Scan for the cell matching the given text and deliver its (X, Y) coordinate at center. 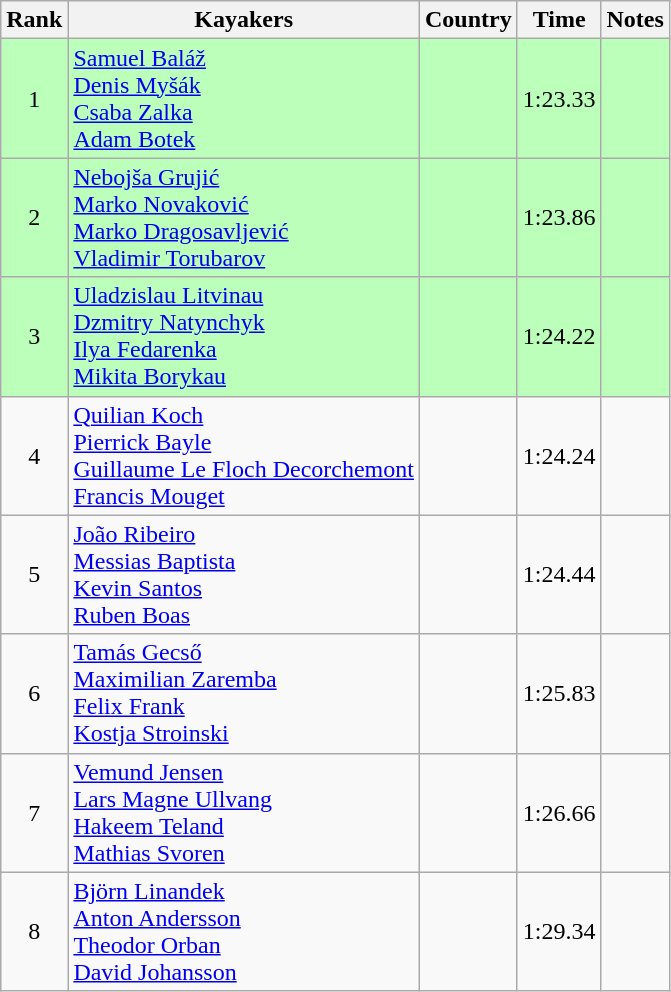
7 (34, 812)
Nebojša GrujićMarko NovakovićMarko DragosavljevićVladimir Torubarov (244, 218)
1:23.33 (559, 98)
1:24.44 (559, 574)
1:23.86 (559, 218)
4 (34, 456)
1:25.83 (559, 694)
5 (34, 574)
3 (34, 336)
Quilian KochPierrick BayleGuillaume Le Floch DecorchemontFrancis Mouget (244, 456)
6 (34, 694)
João RibeiroMessias BaptistaKevin SantosRuben Boas (244, 574)
Uladzislau LitvinauDzmitry NatynchykIlya FedarenkaMikita Borykau (244, 336)
Notes (635, 20)
Björn LinandekAnton AnderssonTheodor OrbanDavid Johansson (244, 932)
8 (34, 932)
1:29.34 (559, 932)
1:24.22 (559, 336)
2 (34, 218)
Rank (34, 20)
Country (468, 20)
Time (559, 20)
Vemund JensenLars Magne UllvangHakeem TelandMathias Svoren (244, 812)
Kayakers (244, 20)
1 (34, 98)
1:24.24 (559, 456)
Tamás GecsőMaximilian ZarembaFelix FrankKostja Stroinski (244, 694)
Samuel BalážDenis MyšákCsaba ZalkaAdam Botek (244, 98)
1:26.66 (559, 812)
